Return (X, Y) of the center of cell containing provided text 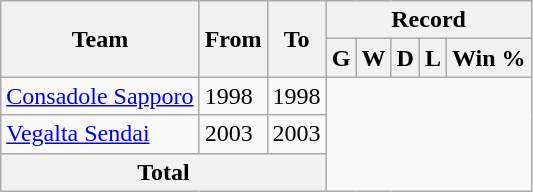
L (432, 58)
W (374, 58)
Team (100, 39)
Record (428, 20)
G (341, 58)
Consadole Sapporo (100, 96)
D (405, 58)
To (296, 39)
Vegalta Sendai (100, 134)
Win % (488, 58)
Total (164, 172)
From (233, 39)
